Detect which cell encompasses the target text, then output its [x, y] center coordinate. 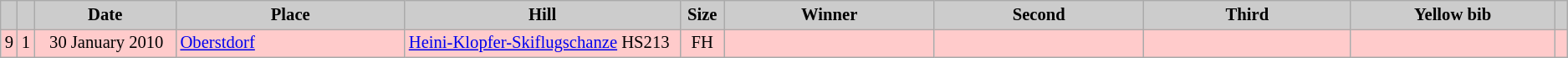
Winner [830, 14]
9 [9, 43]
FH [702, 43]
Place [291, 14]
1 [26, 43]
Oberstdorf [291, 43]
Yellow bib [1452, 14]
Second [1039, 14]
Size [702, 14]
Date [105, 14]
Heini-Klopfer-Skiflugschanze HS213 [542, 43]
Third [1247, 14]
Hill [542, 14]
30 January 2010 [105, 43]
